Determine the [X, Y] coordinate at the center of the cell enclosing the given text.  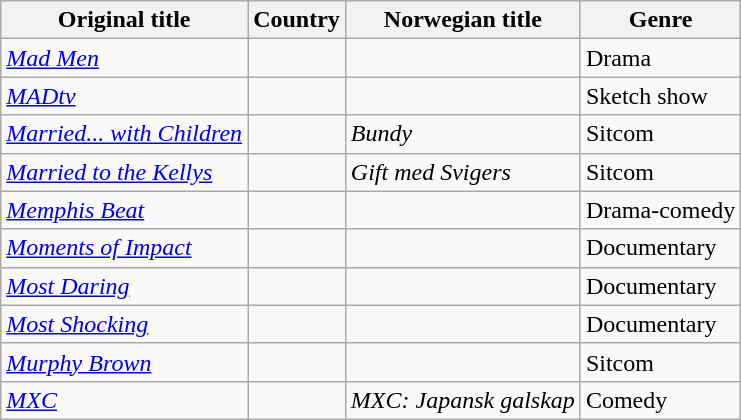
Gift med Svigers [462, 172]
Norwegian title [462, 20]
Memphis Beat [124, 210]
Genre [660, 20]
Sketch show [660, 96]
MADtv [124, 96]
Country [297, 20]
Married to the Kellys [124, 172]
Bundy [462, 134]
Mad Men [124, 58]
Most Shocking [124, 324]
MXC: Japansk galskap [462, 400]
Drama [660, 58]
Moments of Impact [124, 248]
Married... with Children [124, 134]
Original title [124, 20]
Drama-comedy [660, 210]
Comedy [660, 400]
Most Daring [124, 286]
Murphy Brown [124, 362]
MXC [124, 400]
